Provide the [x, y] coordinate of the cell's center where the given text is located.  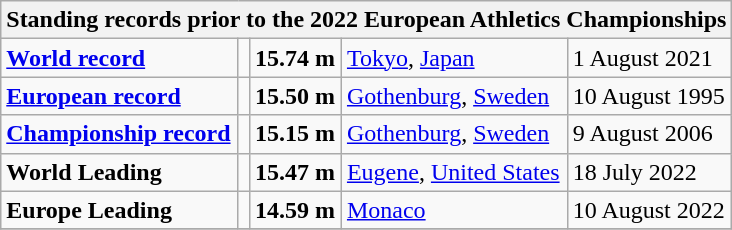
18 July 2022 [650, 172]
15.50 m [295, 96]
World Leading [120, 172]
Europe Leading [120, 210]
14.59 m [295, 210]
15.74 m [295, 58]
European record [120, 96]
10 August 2022 [650, 210]
1 August 2021 [650, 58]
Championship record [120, 134]
Eugene, United States [454, 172]
10 August 1995 [650, 96]
Monaco [454, 210]
World record [120, 58]
Tokyo, Japan [454, 58]
Standing records prior to the 2022 European Athletics Championships [366, 20]
9 August 2006 [650, 134]
15.47 m [295, 172]
15.15 m [295, 134]
